Provide the [x, y] coordinate of the cell's center where the given text is located.  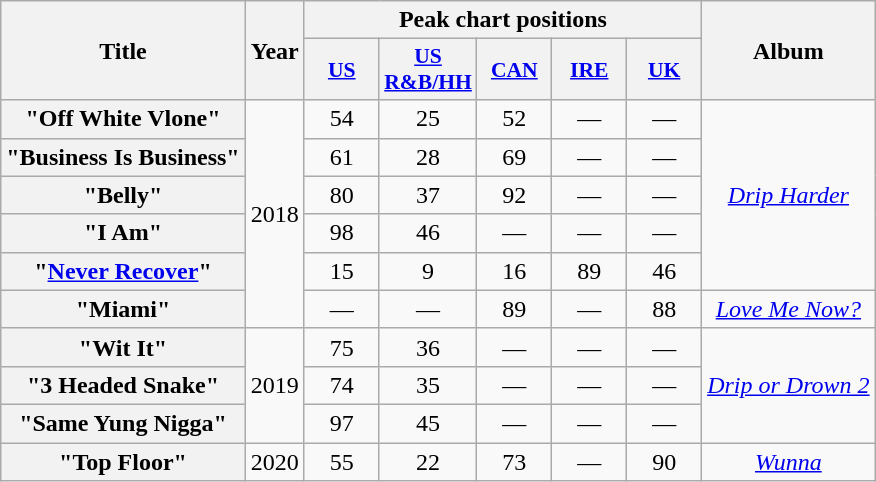
Love Me Now? [789, 309]
Peak chart positions [502, 20]
55 [342, 461]
"Same Yung Nigga" [123, 423]
16 [514, 271]
Year [274, 50]
Title [123, 50]
Album [789, 50]
90 [664, 461]
Drip Harder [789, 195]
73 [514, 461]
88 [664, 309]
22 [428, 461]
2018 [274, 214]
"3 Headed Snake" [123, 385]
Drip or Drown 2 [789, 385]
US [342, 70]
"Miami" [123, 309]
52 [514, 119]
USR&B/HH [428, 70]
"Top Floor" [123, 461]
74 [342, 385]
69 [514, 157]
"Business Is Business" [123, 157]
IRE [590, 70]
"Wit It" [123, 347]
15 [342, 271]
37 [428, 195]
"Off White Vlone" [123, 119]
"Never Recover" [123, 271]
92 [514, 195]
54 [342, 119]
45 [428, 423]
UK [664, 70]
9 [428, 271]
"I Am" [123, 233]
35 [428, 385]
2020 [274, 461]
"Belly" [123, 195]
25 [428, 119]
2019 [274, 385]
97 [342, 423]
28 [428, 157]
61 [342, 157]
Wunna [789, 461]
36 [428, 347]
CAN [514, 70]
80 [342, 195]
75 [342, 347]
98 [342, 233]
